Return [x, y] of the center of cell containing provided text 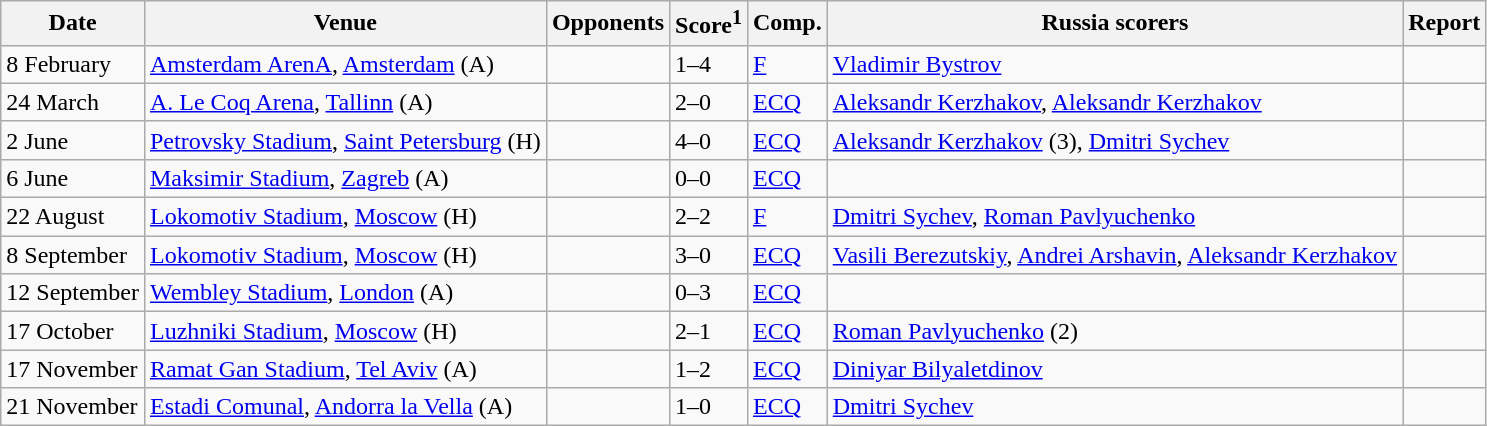
17 October [73, 331]
Wembley Stadium, London (A) [345, 293]
Aleksandr Kerzhakov, Aleksandr Kerzhakov [1114, 102]
8 February [73, 64]
Score1 [709, 24]
1–2 [709, 369]
6 June [73, 178]
Amsterdam ArenA, Amsterdam (A) [345, 64]
1–0 [709, 407]
Vladimir Bystrov [1114, 64]
8 September [73, 255]
Roman Pavlyuchenko (2) [1114, 331]
Estadi Comunal, Andorra la Vella (A) [345, 407]
4–0 [709, 140]
24 March [73, 102]
0–3 [709, 293]
3–0 [709, 255]
Russia scorers [1114, 24]
Comp. [787, 24]
2–1 [709, 331]
2–0 [709, 102]
17 November [73, 369]
Opponents [608, 24]
Venue [345, 24]
2 June [73, 140]
A. Le Coq Arena, Tallinn (A) [345, 102]
Dmitri Sychev [1114, 407]
Diniyar Bilyaletdinov [1114, 369]
12 September [73, 293]
Report [1444, 24]
1–4 [709, 64]
Aleksandr Kerzhakov (3), Dmitri Sychev [1114, 140]
Vasili Berezutskiy, Andrei Arshavin, Aleksandr Kerzhakov [1114, 255]
22 August [73, 217]
Dmitri Sychev, Roman Pavlyuchenko [1114, 217]
Petrovsky Stadium, Saint Petersburg (H) [345, 140]
Luzhniki Stadium, Moscow (H) [345, 331]
Date [73, 24]
21 November [73, 407]
2–2 [709, 217]
0–0 [709, 178]
Maksimir Stadium, Zagreb (A) [345, 178]
Ramat Gan Stadium, Tel Aviv (A) [345, 369]
